Scan for the cell matching the given text and deliver its (X, Y) coordinate at center. 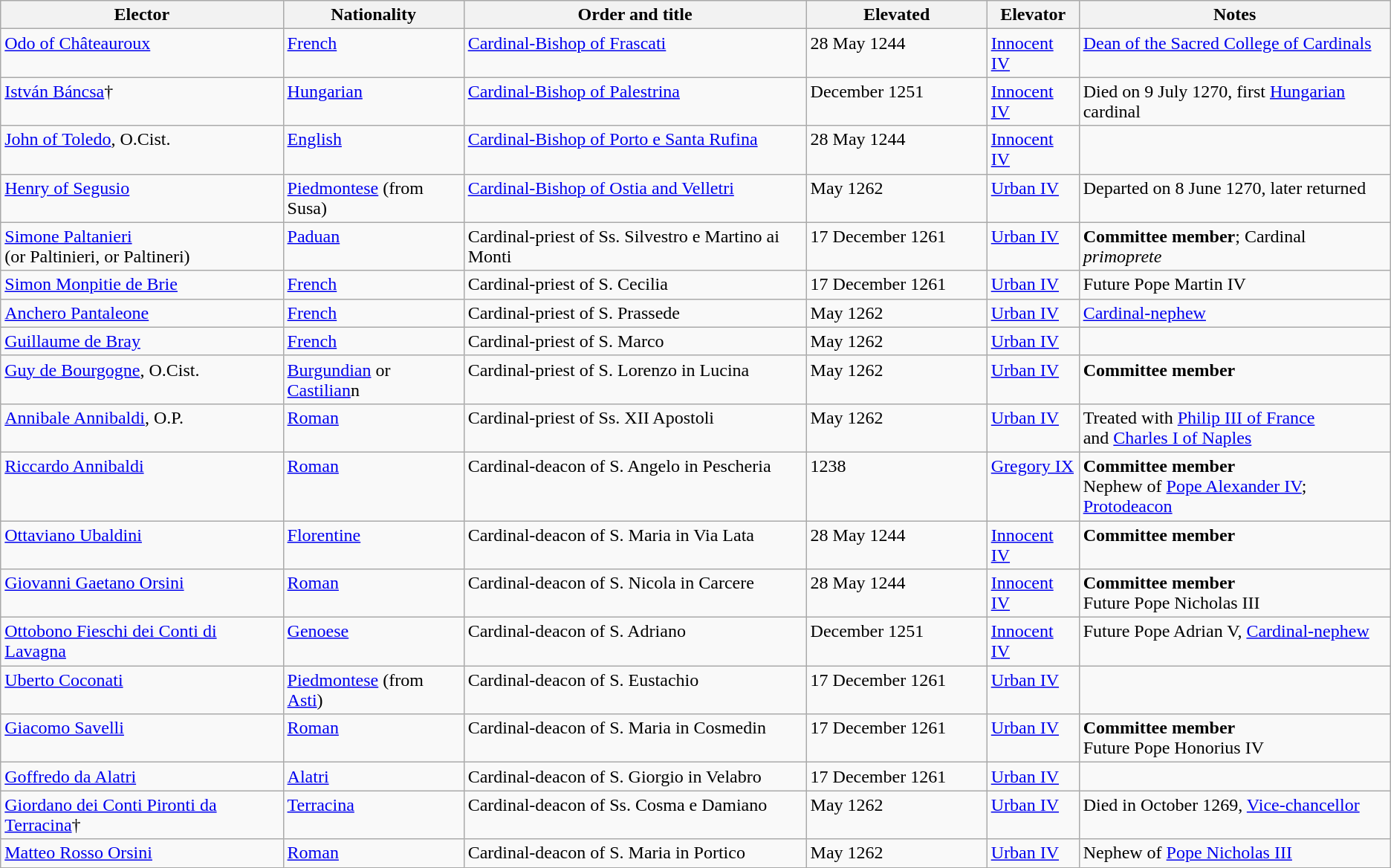
Elevator (1033, 15)
Burgundian or Castiliann (373, 379)
Cardinal-deacon of S. Maria in Portico (635, 853)
Henry of Segusio (142, 198)
Cardinal-Bishop of Porto e Santa Rufina (635, 150)
Alatri (373, 777)
Giordano dei Conti Pironti da Terracina† (142, 814)
Ottaviano Ubaldini (142, 544)
Genoese (373, 642)
Giovanni Gaetano Orsini (142, 593)
Cardinal-deacon of S. Angelo in Pescheria (635, 486)
Florentine (373, 544)
Notes (1235, 15)
Elevated (896, 15)
Future Pope Martin IV (1235, 285)
Guillaume de Bray (142, 341)
1238 (896, 486)
Matteo Rosso Orsini (142, 853)
Cardinal-priest of Ss. Silvestro e Martino ai Monti (635, 247)
Cardinal-deacon of S. Nicola in Carcere (635, 593)
Cardinal-priest of Ss. XII Apostoli (635, 428)
Cardinal-deacon of S. Eustachio (635, 690)
Elector (142, 15)
Cardinal-deacon of S. Maria in Via Lata (635, 544)
Simon Monpitie de Brie (142, 285)
Terracina (373, 814)
Cardinal-Bishop of Ostia and Velletri (635, 198)
Guy de Bourgogne, O.Cist. (142, 379)
Paduan (373, 247)
Committee memberNephew of Pope Alexander IV; Protodeacon (1235, 486)
Died in October 1269, Vice-chancellor (1235, 814)
Hungarian (373, 101)
Cardinal-nephew (1235, 313)
Cardinal-Bishop of Frascati (635, 54)
Gregory IX (1033, 486)
Simone Paltanieri (or Paltinieri, or Paltineri) (142, 247)
Annibale Annibaldi, O.P. (142, 428)
István Báncsa† (142, 101)
Nephew of Pope Nicholas III (1235, 853)
Uberto Coconati (142, 690)
Cardinal-priest of S. Cecilia (635, 285)
Order and title (635, 15)
Departed on 8 June 1270, later returned (1235, 198)
Cardinal-deacon of S. Giorgio in Velabro (635, 777)
Piedmontese (from Susa) (373, 198)
Cardinal-deacon of S. Maria in Cosmedin (635, 739)
Riccardo Annibaldi (142, 486)
Committee memberFuture Pope Nicholas III (1235, 593)
John of Toledo, O.Cist. (142, 150)
Odo of Châteauroux (142, 54)
Piedmontese (from Asti) (373, 690)
Nationality (373, 15)
Dean of the Sacred College of Cardinals (1235, 54)
Cardinal-priest of S. Prassede (635, 313)
Anchero Pantaleone (142, 313)
Cardinal-priest of S. Marco (635, 341)
Committee member; Cardinal primoprete (1235, 247)
Giacomo Savelli (142, 739)
English (373, 150)
Goffredo da Alatri (142, 777)
Cardinal-deacon of Ss. Cosma e Damiano (635, 814)
Cardinal-priest of S. Lorenzo in Lucina (635, 379)
Cardinal-Bishop of Palestrina (635, 101)
Treated with Philip III of Franceand Charles I of Naples (1235, 428)
Committee memberFuture Pope Honorius IV (1235, 739)
Died on 9 July 1270, first Hungarian cardinal (1235, 101)
Future Pope Adrian V, Cardinal-nephew (1235, 642)
Cardinal-deacon of S. Adriano (635, 642)
Ottobono Fieschi dei Conti di Lavagna (142, 642)
